For the text-containing cell, return its midpoint in (X, Y) coordinate format. 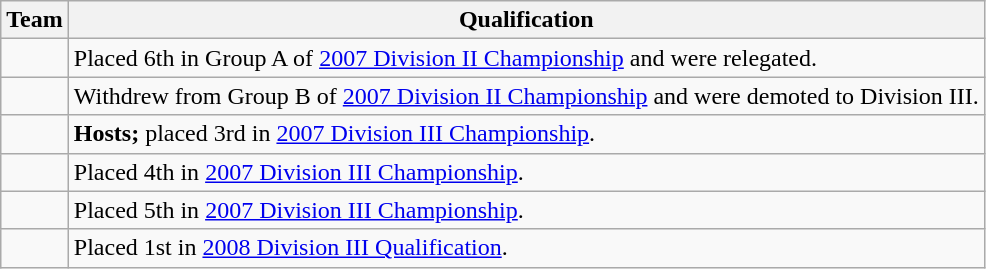
Placed 6th in Group A of 2007 Division II Championship and were relegated. (526, 58)
Qualification (526, 20)
Placed 5th in 2007 Division III Championship. (526, 210)
Hosts; placed 3rd in 2007 Division III Championship. (526, 134)
Team (35, 20)
Withdrew from Group B of 2007 Division II Championship and were demoted to Division III. (526, 96)
Placed 4th in 2007 Division III Championship. (526, 172)
Placed 1st in 2008 Division III Qualification. (526, 248)
